Scan for the cell matching the given text and deliver its [X, Y] coordinate at center. 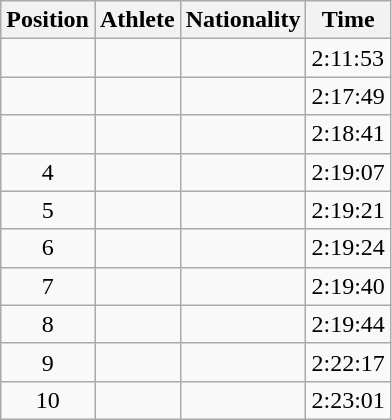
2:19:24 [348, 248]
Nationality [243, 20]
5 [48, 210]
8 [48, 324]
2:22:17 [348, 362]
2:19:40 [348, 286]
9 [48, 362]
10 [48, 400]
Athlete [137, 20]
Time [348, 20]
2:19:44 [348, 324]
6 [48, 248]
2:17:49 [348, 96]
2:11:53 [348, 58]
7 [48, 286]
2:18:41 [348, 134]
2:23:01 [348, 400]
2:19:07 [348, 172]
4 [48, 172]
2:19:21 [348, 210]
Position [48, 20]
